Pinpoint the cell where the given text exists, returning its [x, y] midpoint coordinate. 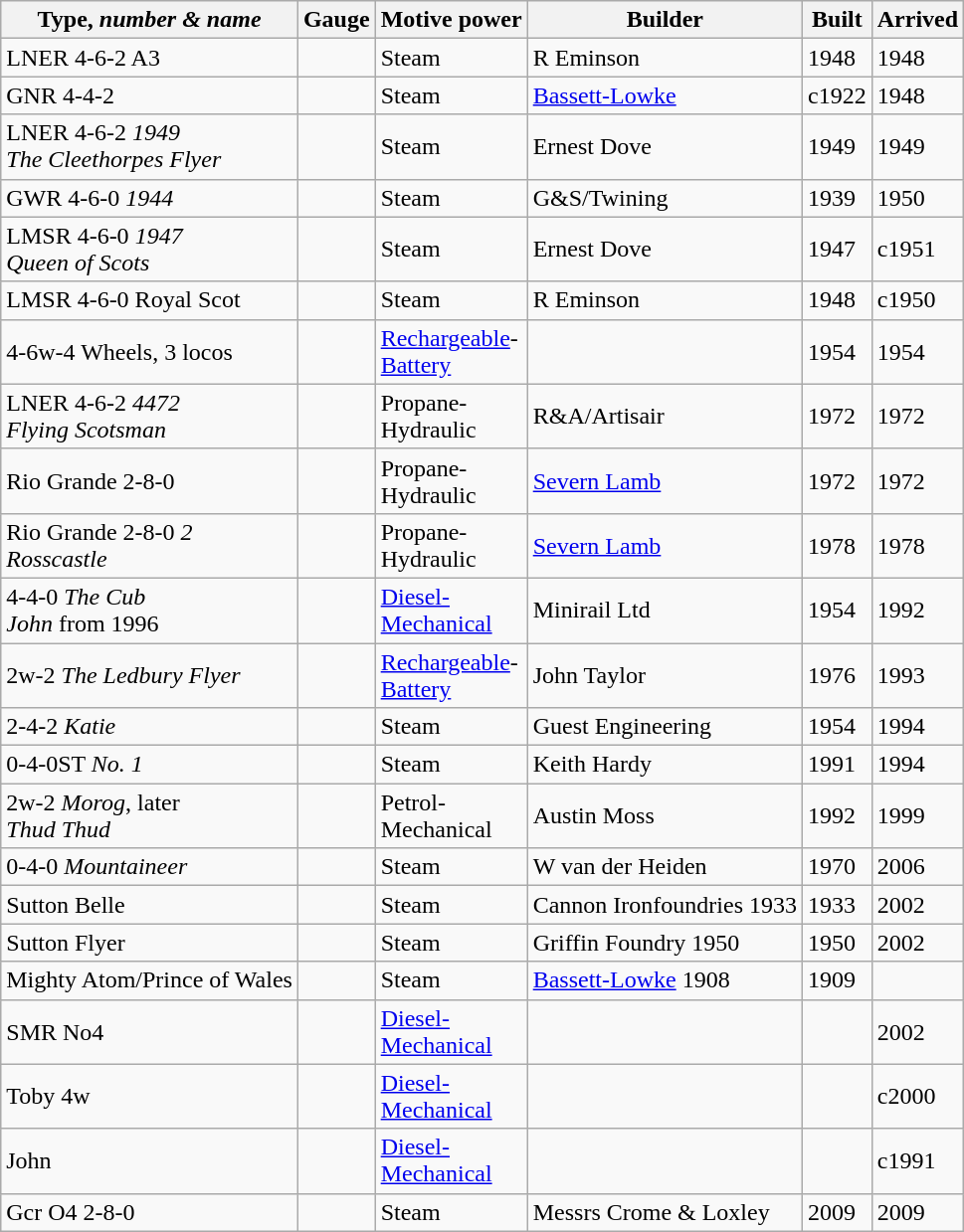
1999 [917, 815]
0-4-0ST No. 1 [149, 765]
1970 [838, 867]
c1951 [917, 249]
2w-2 Morog, laterThud Thud [149, 815]
Cannon Ironfoundries 1933 [665, 905]
Griffin Foundry 1950 [665, 943]
Rio Grande 2-8-0 [149, 481]
John Taylor [665, 674]
Toby 4w [149, 1096]
LNER 4-6-2 4472Flying Scotsman [149, 416]
2-4-2 Katie [149, 727]
Bassett-Lowke 1908 [665, 980]
Austin Moss [665, 815]
R&A/Artisair [665, 416]
1933 [838, 905]
1993 [917, 674]
c1922 [838, 95]
Gcr O4 2-8-0 [149, 1212]
1991 [838, 765]
1976 [838, 674]
1909 [838, 980]
GWR 4-6-0 1944 [149, 198]
SMR No4 [149, 1032]
Minirail Ltd [665, 611]
2006 [917, 867]
Built [838, 20]
4-6w-4 Wheels, 3 locos [149, 352]
1939 [838, 198]
Keith Hardy [665, 765]
Bassett-Lowke [665, 95]
Builder [665, 20]
0-4-0 Mountaineer [149, 867]
G&S/Twining [665, 198]
LMSR 4-6-0 Royal Scot [149, 300]
Rio Grande 2-8-0 2Rosscastle [149, 545]
c1950 [917, 300]
Sutton Belle [149, 905]
LNER 4-6-2 1949The Cleethorpes Flyer [149, 147]
Sutton Flyer [149, 943]
1947 [838, 249]
Messrs Crome & Loxley [665, 1212]
GNR 4-4-2 [149, 95]
John [149, 1161]
Mighty Atom/Prince of Wales [149, 980]
Petrol-Mechanical [452, 815]
Type, number & name [149, 20]
LMSR 4-6-0 1947Queen of Scots [149, 249]
c1991 [917, 1161]
LNER 4-6-2 A3 [149, 58]
Gauge [336, 20]
Guest Engineering [665, 727]
4-4-0 The CubJohn from 1996 [149, 611]
2w-2 The Ledbury Flyer [149, 674]
Arrived [917, 20]
c2000 [917, 1096]
W van der Heiden [665, 867]
Motive power [452, 20]
